Find where the given text appears and provide that cell's center as [x, y] coordinate. 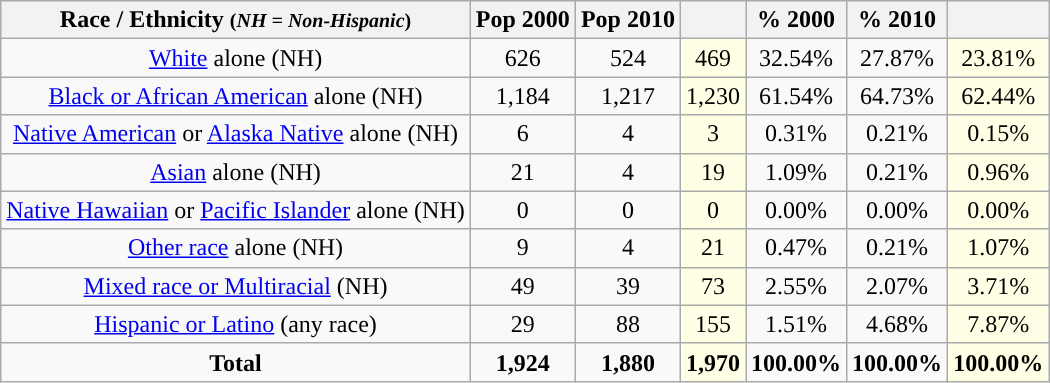
32.54% [796, 58]
Native Hawaiian or Pacific Islander alone (NH) [236, 210]
Pop 2010 [628, 20]
2.55% [796, 286]
% 2000 [796, 20]
1,230 [712, 96]
4.68% [898, 324]
1.51% [796, 324]
1.09% [796, 172]
1,924 [522, 362]
Native American or Alaska Native alone (NH) [236, 134]
39 [628, 286]
Total [236, 362]
64.73% [898, 96]
1.07% [998, 248]
626 [522, 58]
0.15% [998, 134]
19 [712, 172]
73 [712, 286]
49 [522, 286]
1,970 [712, 362]
0.47% [796, 248]
Hispanic or Latino (any race) [236, 324]
6 [522, 134]
469 [712, 58]
White alone (NH) [236, 58]
Pop 2000 [522, 20]
1,184 [522, 96]
524 [628, 58]
1,217 [628, 96]
23.81% [998, 58]
155 [712, 324]
2.07% [898, 286]
0.96% [998, 172]
Race / Ethnicity (NH = Non-Hispanic) [236, 20]
62.44% [998, 96]
88 [628, 324]
0.31% [796, 134]
61.54% [796, 96]
Asian alone (NH) [236, 172]
Mixed race or Multiracial (NH) [236, 286]
27.87% [898, 58]
Other race alone (NH) [236, 248]
Black or African American alone (NH) [236, 96]
3.71% [998, 286]
29 [522, 324]
9 [522, 248]
7.87% [998, 324]
1,880 [628, 362]
3 [712, 134]
% 2010 [898, 20]
